Provide the [x, y] coordinate of the cell's center where the given text is located.  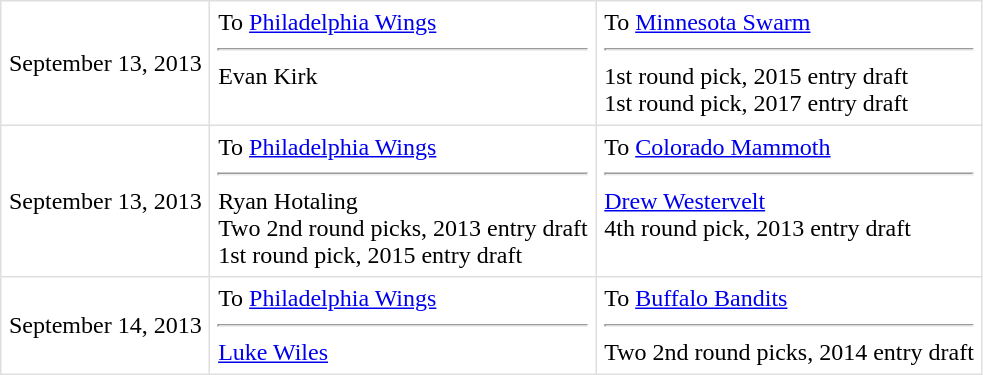
To Buffalo BanditsTwo 2nd round picks, 2014 entry draft [789, 326]
To Colorado MammothDrew Westervelt4th round pick, 2013 entry draft [789, 201]
To Philadelphia WingsRyan HotalingTwo 2nd round picks, 2013 entry draft1st round pick, 2015 entry draft [403, 201]
To Minnesota Swarm1st round pick, 2015 entry draft1st round pick, 2017 entry draft [789, 63]
September 14, 2013 [106, 326]
To Philadelphia WingsEvan Kirk [403, 63]
To Philadelphia WingsLuke Wiles [403, 326]
